Provide the (x, y) coordinate of the cell's center where the given text is located.  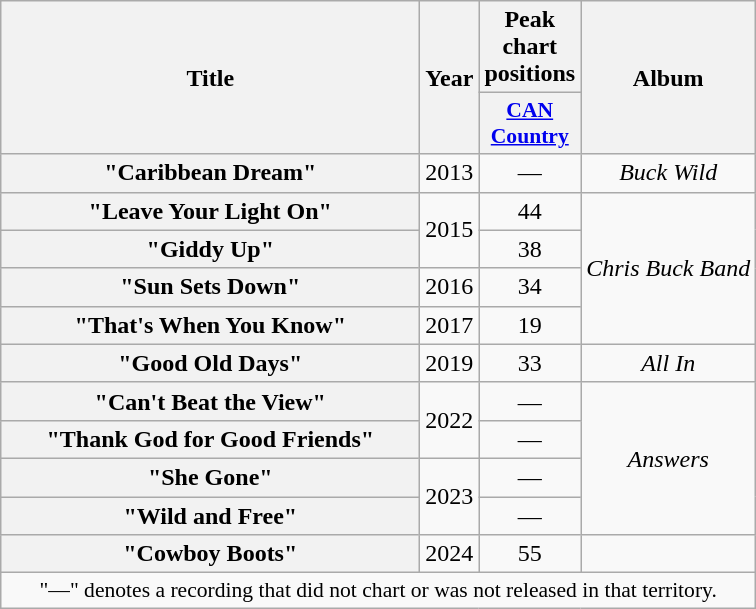
Year (450, 78)
38 (530, 249)
2016 (450, 287)
"Good Old Days" (210, 363)
2017 (450, 325)
34 (530, 287)
"She Gone" (210, 477)
Chris Buck Band (668, 268)
55 (530, 554)
"—" denotes a recording that did not chart or was not released in that territory. (378, 591)
"Sun Sets Down" (210, 287)
"Giddy Up" (210, 249)
2024 (450, 554)
33 (530, 363)
"Wild and Free" (210, 515)
19 (530, 325)
44 (530, 211)
"Thank God for Good Friends" (210, 439)
2023 (450, 496)
Title (210, 78)
2022 (450, 420)
Peak chart positions (530, 47)
CANCountry (530, 124)
2013 (450, 173)
"Cowboy Boots" (210, 554)
"That's When You Know" (210, 325)
2015 (450, 230)
All In (668, 363)
"Can't Beat the View" (210, 401)
"Leave Your Light On" (210, 211)
Album (668, 78)
Answers (668, 458)
2019 (450, 363)
"Caribbean Dream" (210, 173)
Buck Wild (668, 173)
